From the cell containing the given text, extract its center point as [x, y] coordinate. 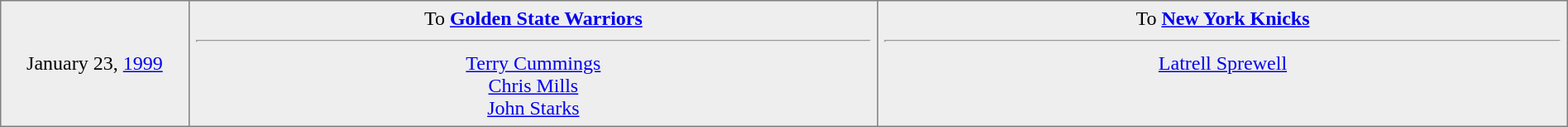
January 23, 1999 [94, 64]
To Golden State WarriorsTerry CummingsChris MillsJohn Starks [533, 64]
To New York KnicksLatrell Sprewell [1223, 64]
